Detect which cell encompasses the target text, then output its [X, Y] center coordinate. 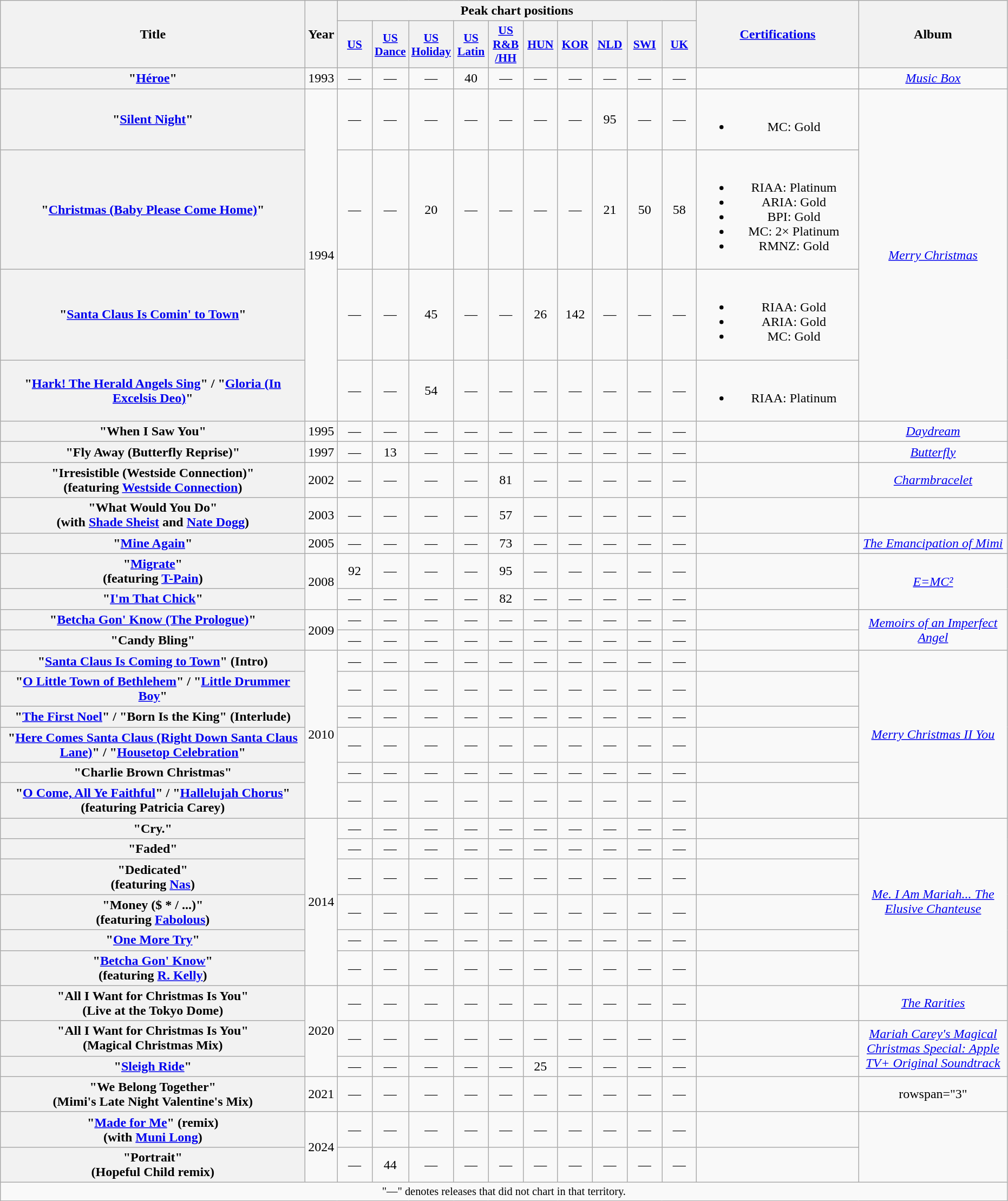
142 [575, 315]
2009 [322, 630]
1995 [322, 432]
"Christmas (Baby Please Come Home)" [153, 210]
2014 [322, 902]
"Silent Night" [153, 119]
54 [431, 391]
20 [431, 210]
81 [506, 480]
"Héroe" [153, 78]
RIAA: GoldARIA: GoldMC: Gold [777, 315]
E=MC² [933, 582]
"Mine Again" [153, 543]
The Rarities [933, 1003]
"Cry." [153, 828]
"Santa Claus Is Coming to Town" (Intro) [153, 661]
2021 [322, 1094]
MC: Gold [777, 119]
2005 [322, 543]
NLD [610, 44]
Mariah Carey's Magical Christmas Special: Apple TV+ Original Soundtrack [933, 1048]
"—" denotes releases that did not chart in that territory. [504, 1191]
The Emancipation of Mimi [933, 543]
"Dedicated"(featuring Nas) [153, 877]
"All I Want for Christmas Is You"(Live at the Tokyo Dome) [153, 1003]
SWI [645, 44]
25 [540, 1066]
"Candy Bling" [153, 640]
Peak chart positions [517, 11]
Album [933, 35]
KOR [575, 44]
1997 [322, 452]
"I'm That Chick" [153, 599]
USDance [390, 44]
RIAA: Platinum [777, 391]
1993 [322, 78]
40 [471, 78]
2010 [322, 734]
45 [431, 315]
Music Box [933, 78]
2002 [322, 480]
"O Little Town of Bethlehem" / "Little Drummer Boy" [153, 689]
"Charlie Brown Christmas" [153, 773]
"O Come, All Ye Faithful" / "Hallelujah Chorus" (featuring Patricia Carey) [153, 800]
2020 [322, 1031]
"Santa Claus Is Comin' to Town" [153, 315]
USR&B/HH [506, 44]
"Fly Away (Butterfly Reprise)" [153, 452]
"All I Want for Christmas Is You"(Magical Christmas Mix) [153, 1039]
Charmbracelet [933, 480]
"Sleigh Ride" [153, 1066]
Daydream [933, 432]
73 [506, 543]
US [355, 44]
Merry Christmas [933, 255]
Me. I Am Mariah... The Elusive Chanteuse [933, 902]
USHoliday [431, 44]
Certifications [777, 35]
"One More Try" [153, 940]
82 [506, 599]
UK [679, 44]
Merry Christmas II You [933, 734]
"What Would You Do" (with Shade Sheist and Nate Dogg) [153, 515]
Title [153, 35]
2024 [322, 1147]
"Here Comes Santa Claus (Right Down Santa Claus Lane)" / "Housetop Celebration" [153, 744]
13 [390, 452]
2008 [322, 582]
"Hark! The Herald Angels Sing" / "Gloria (In Excelsis Deo)" [153, 391]
92 [355, 571]
"Betcha Gon' Know"(featuring R. Kelly) [153, 968]
US Latin [471, 44]
"When I Saw You" [153, 432]
HUN [540, 44]
"We Belong Together"(Mimi's Late Night Valentine's Mix) [153, 1094]
"Faded" [153, 849]
"Money ($ * / ...)"(featuring Fabolous) [153, 912]
2003 [322, 515]
Year [322, 35]
RIAA: PlatinumARIA: GoldBPI: GoldMC: 2× PlatinumRMNZ: Gold [777, 210]
26 [540, 315]
"Irresistible (Westside Connection)" (featuring Westside Connection) [153, 480]
50 [645, 210]
rowspan="3" [933, 1094]
Memoirs of an Imperfect Angel [933, 630]
1994 [322, 255]
"Betcha Gon' Know (The Prologue)" [153, 619]
"Migrate" (featuring T-Pain) [153, 571]
"Portrait"(Hopeful Child remix) [153, 1164]
"The First Noel" / "Born Is the King" (Interlude) [153, 716]
Butterfly [933, 452]
"Made for Me" (remix)(with Muni Long) [153, 1130]
57 [506, 515]
58 [679, 210]
21 [610, 210]
44 [390, 1164]
